Capture the cell that displays the provided text and extract its [x, y] central coordinate. 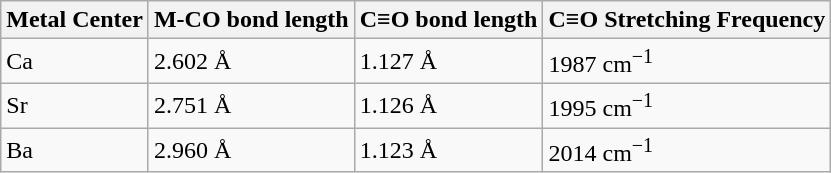
2014 cm−1 [687, 150]
1995 cm−1 [687, 106]
1987 cm−1 [687, 62]
Ca [75, 62]
M-CO bond length [251, 20]
C≡O Stretching Frequency [687, 20]
2.602 Å [251, 62]
Sr [75, 106]
Ba [75, 150]
2.960 Å [251, 150]
C≡O bond length [448, 20]
1.126 Å [448, 106]
2.751 Å [251, 106]
1.123 Å [448, 150]
Metal Center [75, 20]
1.127 Å [448, 62]
